Provide the [x, y] coordinate of the cell's center where the given text is located.  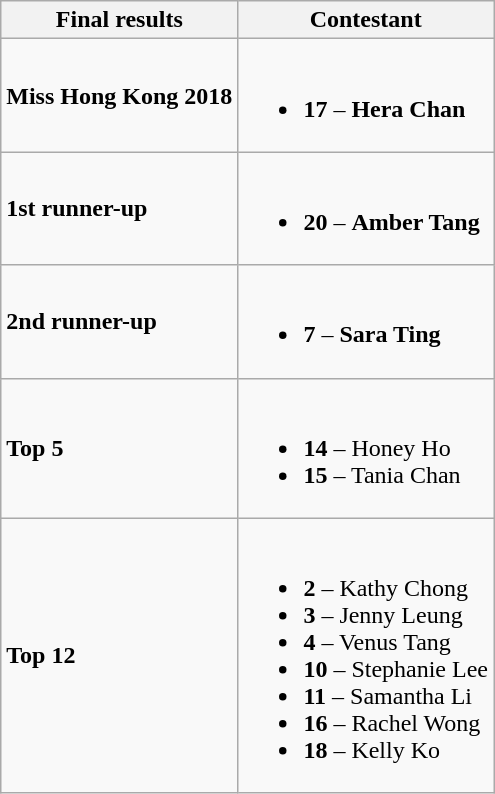
Top 5 [120, 448]
20 – Amber Tang [366, 208]
17 – Hera Chan [366, 96]
Top 12 [120, 656]
2 – Kathy Chong3 – Jenny Leung4 – Venus Tang10 – Stephanie Lee11 – Samantha Li16 – Rachel Wong18 – Kelly Ko [366, 656]
Miss Hong Kong 2018 [120, 96]
14 – Honey Ho15 – Tania Chan [366, 448]
Final results [120, 20]
7 – Sara Ting [366, 322]
1st runner-up [120, 208]
Contestant [366, 20]
2nd runner-up [120, 322]
